Return the (X, Y) coordinate for the center point of the cell that contains the specified text.  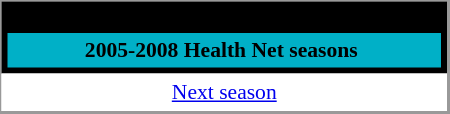
Next season (225, 93)
